From the cell containing the given text, extract its center point as (X, Y) coordinate. 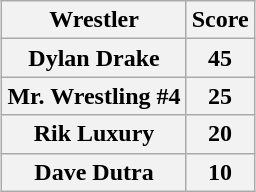
Mr. Wrestling #4 (94, 96)
Wrestler (94, 20)
Rik Luxury (94, 134)
20 (220, 134)
10 (220, 172)
45 (220, 58)
Score (220, 20)
Dave Dutra (94, 172)
Dylan Drake (94, 58)
25 (220, 96)
